Identify which cell holds the provided text, then report its [X, Y] central coordinate. 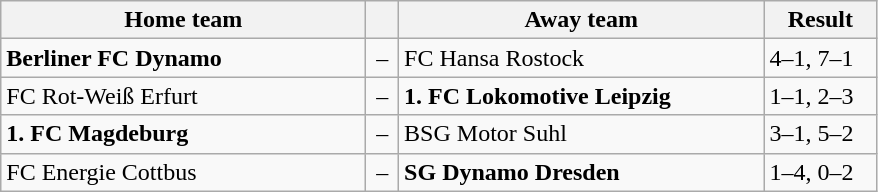
Home team [184, 20]
1–4, 0–2 [820, 172]
1. FC Lokomotive Leipzig [582, 96]
1–1, 2–3 [820, 96]
1. FC Magdeburg [184, 134]
Result [820, 20]
FC Rot-Weiß Erfurt [184, 96]
SG Dynamo Dresden [582, 172]
FC Hansa Rostock [582, 58]
3–1, 5–2 [820, 134]
4–1, 7–1 [820, 58]
BSG Motor Suhl [582, 134]
Away team [582, 20]
Berliner FC Dynamo [184, 58]
FC Energie Cottbus [184, 172]
